Detect which cell encompasses the target text, then output its (x, y) center coordinate. 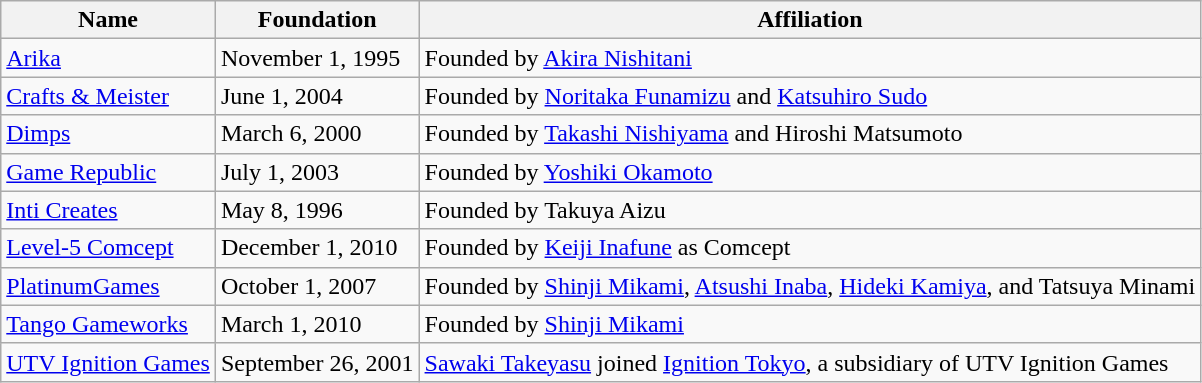
Foundation (317, 20)
March 6, 2000 (317, 134)
Game Republic (108, 172)
Founded by Shinji Mikami (810, 324)
Founded by Takashi Nishiyama and Hiroshi Matsumoto (810, 134)
Crafts & Meister (108, 96)
Affiliation (810, 20)
UTV Ignition Games (108, 362)
Arika (108, 58)
September 26, 2001 (317, 362)
Founded by Shinji Mikami, Atsushi Inaba, Hideki Kamiya, and Tatsuya Minami (810, 286)
Name (108, 20)
PlatinumGames (108, 286)
Tango Gameworks (108, 324)
December 1, 2010 (317, 248)
Founded by Akira Nishitani (810, 58)
Founded by Keiji Inafune as Comcept (810, 248)
June 1, 2004 (317, 96)
October 1, 2007 (317, 286)
Sawaki Takeyasu joined Ignition Tokyo, a subsidiary of UTV Ignition Games (810, 362)
May 8, 1996 (317, 210)
Founded by Yoshiki Okamoto (810, 172)
Founded by Noritaka Funamizu and Katsuhiro Sudo (810, 96)
July 1, 2003 (317, 172)
November 1, 1995 (317, 58)
Level-5 Comcept (108, 248)
Founded by Takuya Aizu (810, 210)
March 1, 2010 (317, 324)
Inti Creates (108, 210)
Dimps (108, 134)
